For the text-containing cell, return its midpoint in (x, y) coordinate format. 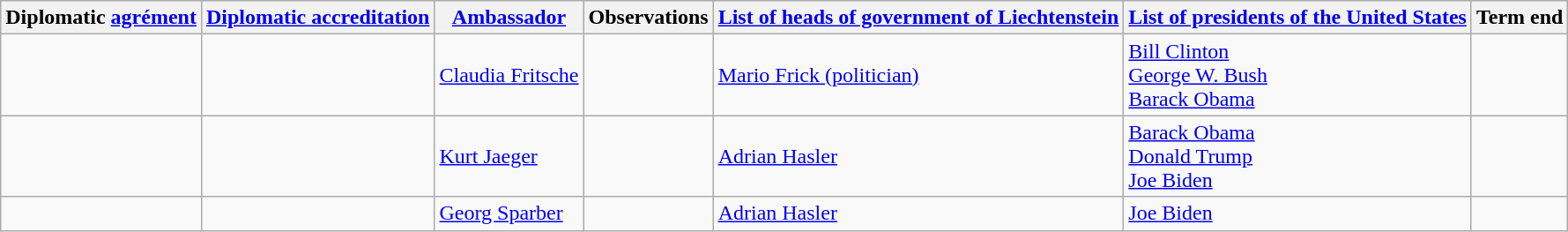
List of presidents of the United States (1297, 18)
Term end (1520, 18)
Claudia Fritsche (509, 75)
Barack Obama Donald Trump Joe Biden (1297, 156)
Bill Clinton George W. Bush Barack Obama (1297, 75)
Diplomatic accreditation (317, 18)
Joe Biden (1297, 213)
List of heads of government of Liechtenstein (918, 18)
Observations (649, 18)
Georg Sparber (509, 213)
Mario Frick (politician) (918, 75)
Ambassador (509, 18)
Diplomatic agrément (101, 18)
Kurt Jaeger (509, 156)
